Find where the given text appears and provide that cell's center as (X, Y) coordinate. 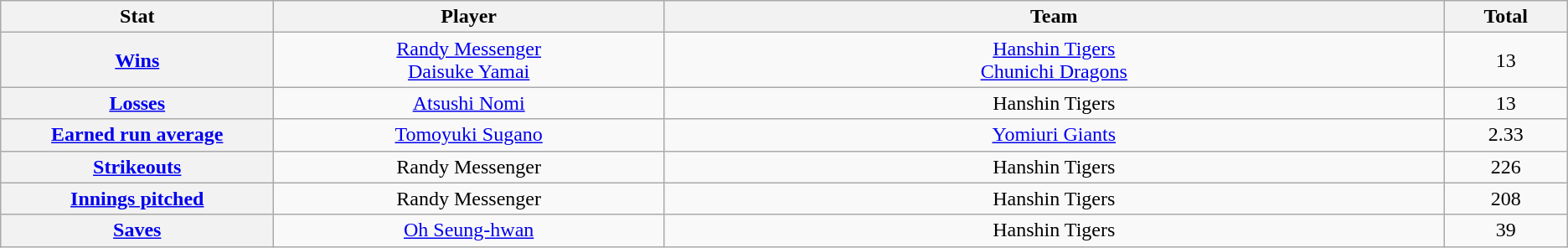
Atsushi Nomi (469, 103)
Hanshin TigersChunichi Dragons (1055, 60)
Wins (137, 60)
Team (1055, 17)
Yomiuri Giants (1055, 135)
Randy MessengerDaisuke Yamai (469, 60)
Oh Seung-hwan (469, 230)
Player (469, 17)
Innings pitched (137, 199)
39 (1506, 230)
Total (1506, 17)
2.33 (1506, 135)
Earned run average (137, 135)
Losses (137, 103)
226 (1506, 167)
Stat (137, 17)
Saves (137, 230)
208 (1506, 199)
Tomoyuki Sugano (469, 135)
Strikeouts (137, 167)
